Find where the given text appears and provide that cell's center as (X, Y) coordinate. 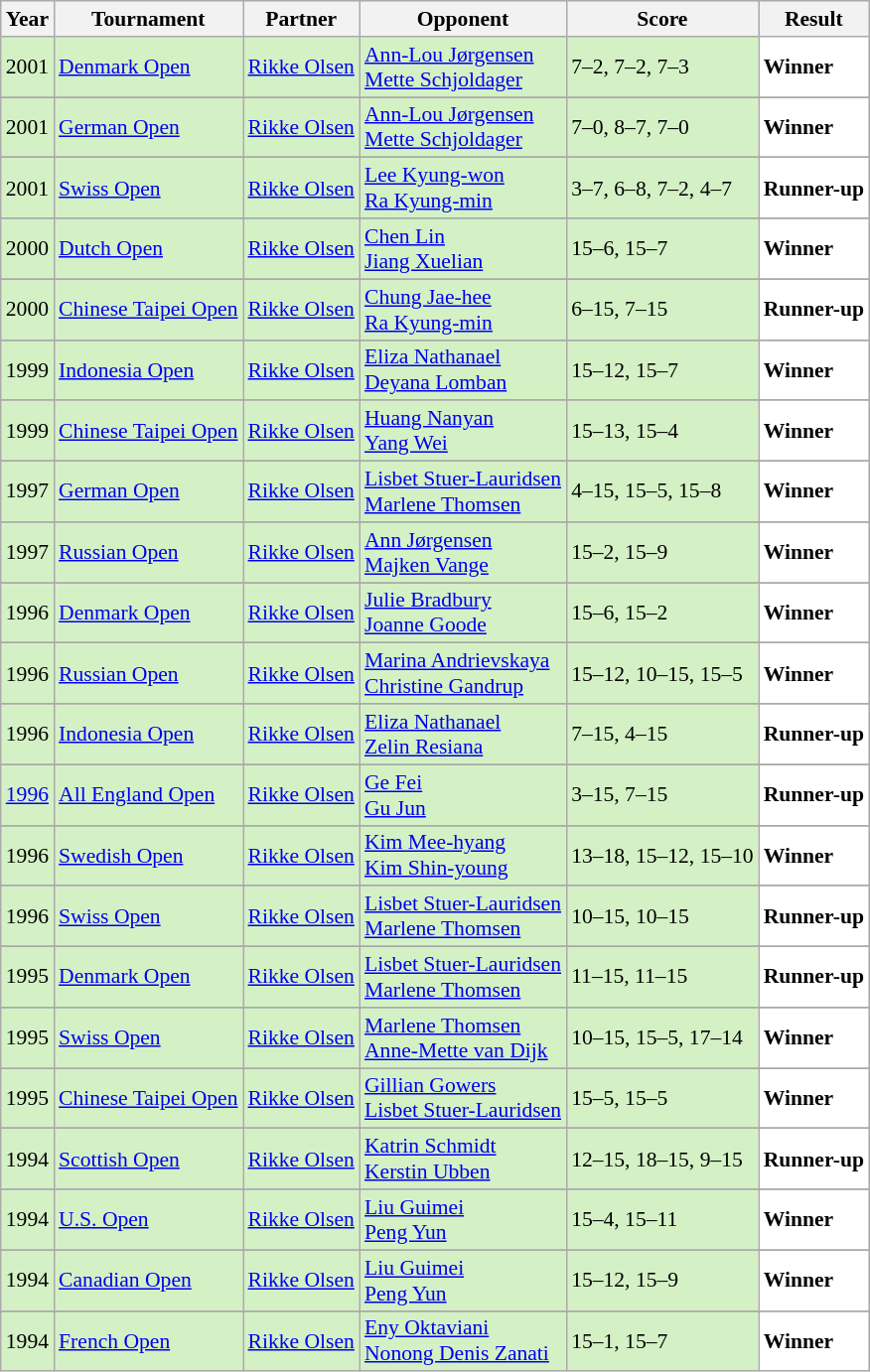
15–6, 15–7 (662, 248)
Dutch Open (148, 248)
Gillian Gowers Lisbet Stuer-Lauridsen (463, 1098)
French Open (148, 1340)
All England Open (148, 794)
7–0, 8–7, 7–0 (662, 127)
Ge Fei Gu Jun (463, 794)
Swedish Open (148, 856)
Marina Andrievskaya Christine Gandrup (463, 673)
Chung Jae-hee Ra Kyung-min (463, 310)
15–1, 15–7 (662, 1340)
7–15, 4–15 (662, 735)
Year (28, 19)
15–6, 15–2 (662, 614)
Partner (300, 19)
15–13, 15–4 (662, 431)
12–15, 18–15, 9–15 (662, 1160)
Kim Mee-hyang Kim Shin-young (463, 856)
Result (814, 19)
Katrin Schmidt Kerstin Ubben (463, 1160)
4–15, 15–5, 15–8 (662, 492)
Marlene Thomsen Anne-Mette van Dijk (463, 1038)
10–15, 15–5, 17–14 (662, 1038)
Julie Bradbury Joanne Goode (463, 614)
Score (662, 19)
15–2, 15–9 (662, 552)
Tournament (148, 19)
Huang Nanyan Yang Wei (463, 431)
15–12, 10–15, 15–5 (662, 673)
3–15, 7–15 (662, 794)
13–18, 15–12, 15–10 (662, 856)
3–7, 6–8, 7–2, 4–7 (662, 189)
Eny Oktaviani Nonong Denis Zanati (463, 1340)
U.S. Open (148, 1219)
Ann Jørgensen Majken Vange (463, 552)
Opponent (463, 19)
15–5, 15–5 (662, 1098)
15–12, 15–7 (662, 369)
10–15, 10–15 (662, 917)
11–15, 11–15 (662, 977)
7–2, 7–2, 7–3 (662, 68)
Scottish Open (148, 1160)
Lee Kyung-won Ra Kyung-min (463, 189)
6–15, 7–15 (662, 310)
Eliza Nathanael Zelin Resiana (463, 735)
15–12, 15–9 (662, 1281)
Eliza Nathanael Deyana Lomban (463, 369)
Chen Lin Jiang Xuelian (463, 248)
Canadian Open (148, 1281)
15–4, 15–11 (662, 1219)
